Return [x, y] of the center of cell containing provided text 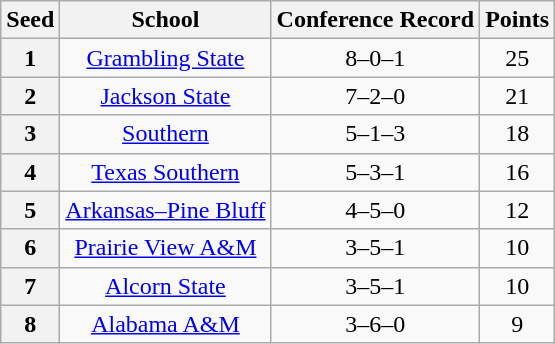
8 [30, 324]
7–2–0 [376, 96]
4–5–0 [376, 210]
12 [518, 210]
Alcorn State [166, 286]
Grambling State [166, 58]
18 [518, 134]
Prairie View A&M [166, 248]
9 [518, 324]
Points [518, 20]
Arkansas–Pine Bluff [166, 210]
5–1–3 [376, 134]
25 [518, 58]
3–6–0 [376, 324]
2 [30, 96]
6 [30, 248]
21 [518, 96]
5–3–1 [376, 172]
Conference Record [376, 20]
1 [30, 58]
Texas Southern [166, 172]
4 [30, 172]
5 [30, 210]
7 [30, 286]
School [166, 20]
16 [518, 172]
8–0–1 [376, 58]
Seed [30, 20]
Jackson State [166, 96]
Alabama A&M [166, 324]
Southern [166, 134]
3 [30, 134]
